Output the [X, Y] coordinate of the center of the cell containing the given text.  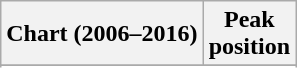
Chart (2006–2016) [102, 34]
Peak position [249, 34]
